Scan for the cell matching the given text and deliver its [x, y] coordinate at center. 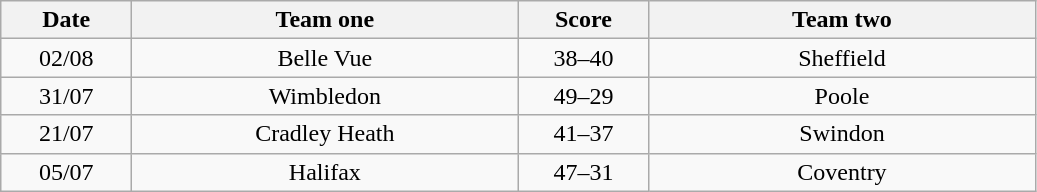
02/08 [66, 58]
49–29 [584, 96]
41–37 [584, 134]
47–31 [584, 172]
Team one [325, 20]
Halifax [325, 172]
Date [66, 20]
Wimbledon [325, 96]
Swindon [842, 134]
38–40 [584, 58]
Belle Vue [325, 58]
Cradley Heath [325, 134]
Score [584, 20]
21/07 [66, 134]
Team two [842, 20]
Poole [842, 96]
Coventry [842, 172]
Sheffield [842, 58]
05/07 [66, 172]
31/07 [66, 96]
